Extract the (x, y) coordinate from the center of the cell holding the provided text.  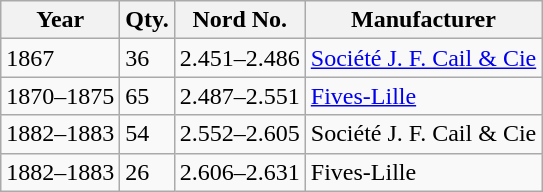
Qty. (147, 20)
Nord No. (240, 20)
2.606–2.631 (240, 172)
2.552–2.605 (240, 134)
36 (147, 58)
2.451–2.486 (240, 58)
26 (147, 172)
Year (60, 20)
1867 (60, 58)
2.487–2.551 (240, 96)
1870–1875 (60, 96)
Manufacturer (423, 20)
65 (147, 96)
54 (147, 134)
